Scan for the cell matching the given text and deliver its (x, y) coordinate at center. 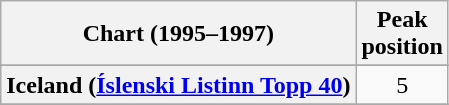
Iceland (Íslenski Listinn Topp 40) (178, 85)
Peakposition (402, 34)
Chart (1995–1997) (178, 34)
5 (402, 85)
